From the cell containing the given text, extract its center point as [X, Y] coordinate. 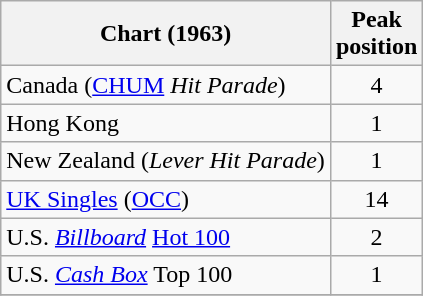
U.S. Cash Box Top 100 [166, 275]
Peakposition [376, 34]
New Zealand (Lever Hit Parade) [166, 161]
Canada (CHUM Hit Parade) [166, 85]
Hong Kong [166, 123]
UK Singles (OCC) [166, 199]
4 [376, 85]
U.S. Billboard Hot 100 [166, 237]
Chart (1963) [166, 34]
2 [376, 237]
14 [376, 199]
